Locate the cell with the specified text and output its (X, Y) center coordinate. 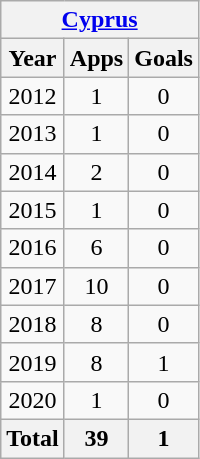
2013 (33, 134)
2019 (33, 362)
Apps (96, 58)
Goals (164, 58)
2017 (33, 286)
2015 (33, 210)
Cyprus (100, 20)
2 (96, 172)
6 (96, 248)
2020 (33, 400)
2018 (33, 324)
2014 (33, 172)
Year (33, 58)
10 (96, 286)
2012 (33, 96)
Total (33, 438)
39 (96, 438)
2016 (33, 248)
